Pinpoint the cell where the given text exists, returning its [X, Y] midpoint coordinate. 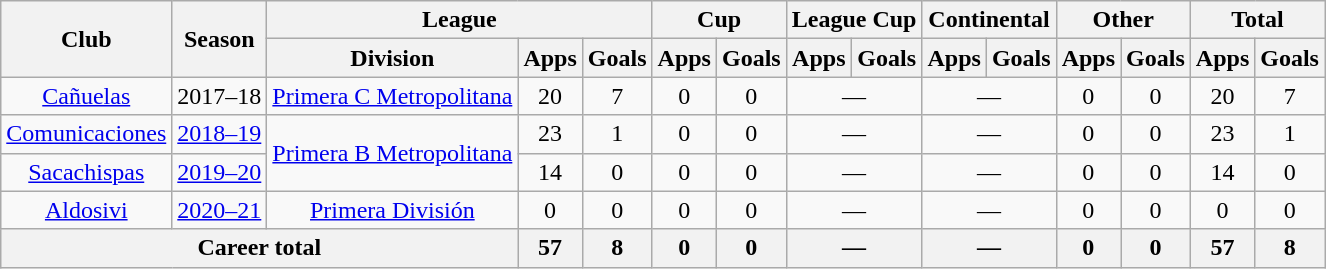
Season [220, 39]
Division [392, 58]
Continental [989, 20]
League [460, 20]
Cup [719, 20]
Primera División [392, 210]
Career total [260, 248]
2019–20 [220, 172]
Other [1123, 20]
Sacachispas [86, 172]
Primera B Metropolitana [392, 153]
Total [1257, 20]
Club [86, 39]
Comunicaciones [86, 134]
Aldosivi [86, 210]
League Cup [854, 20]
Primera C Metropolitana [392, 96]
2017–18 [220, 96]
Cañuelas [86, 96]
2020–21 [220, 210]
2018–19 [220, 134]
